From the cell containing the given text, extract its center point as (x, y) coordinate. 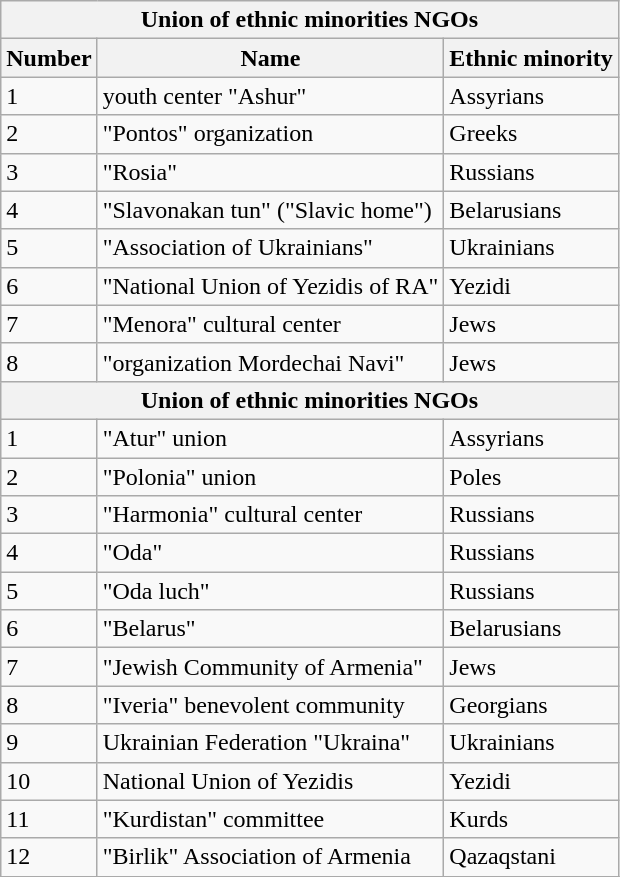
"Jewish Community of Armenia" (270, 667)
"Rosia" (270, 172)
"Pontos" organization (270, 134)
youth center "Ashur" (270, 96)
Ethnic minority (531, 58)
Name (270, 58)
Greeks (531, 134)
"Atur" union (270, 438)
Poles (531, 477)
Georgians (531, 705)
National Union of Yezidis (270, 781)
"Belarus" (270, 629)
Number (49, 58)
"organization Mordechai Navi" (270, 362)
11 (49, 819)
"Birlik" Association of Armenia (270, 857)
"Oda luch" (270, 591)
10 (49, 781)
12 (49, 857)
"Menora" cultural center (270, 324)
"Polonia" union (270, 477)
Qazaqstani (531, 857)
"Iveria" benevolent community (270, 705)
"Association of Ukrainians" (270, 248)
"Kurdistan" committee (270, 819)
"Oda" (270, 553)
"National Union of Yezidis of RA" (270, 286)
9 (49, 743)
Ukrainian Federation "Ukraina" (270, 743)
"Harmonia" cultural center (270, 515)
Kurds (531, 819)
"Slavonakan tun" ("Slavic home") (270, 210)
